Output the [X, Y] coordinate of the center of the cell containing the given text.  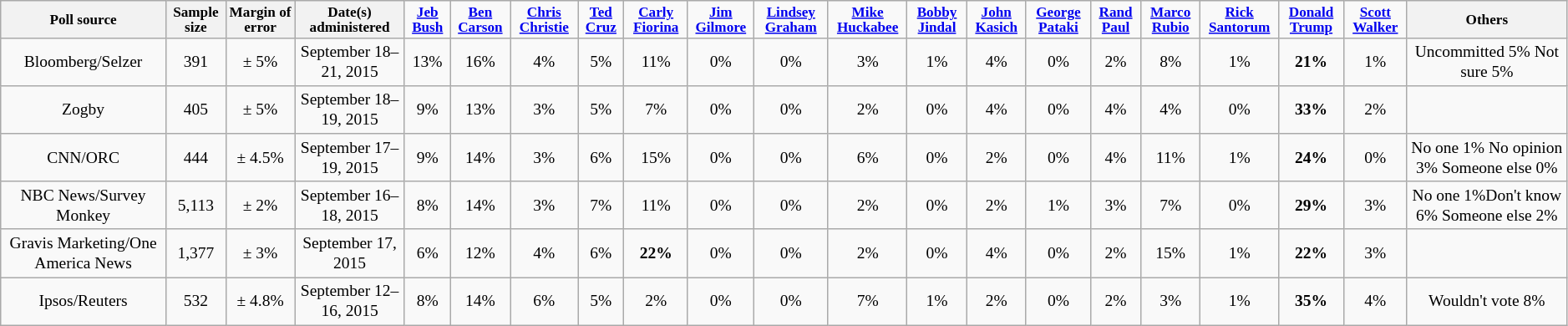
± 2% [260, 206]
Rick Santorum [1240, 19]
Marco Rubio [1170, 19]
Gravis Marketing/One America News [84, 252]
29% [1311, 206]
September 12–16, 2015 [350, 301]
September 17–19, 2015 [350, 157]
33% [1311, 109]
Poll source [84, 19]
NBC News/Survey Monkey [84, 206]
Ipsos/Reuters [84, 301]
Sample size [195, 19]
Bobby Jindal [937, 19]
Mike Huckabee [867, 19]
September 17, 2015 [350, 252]
September 16–18, 2015 [350, 206]
21% [1311, 62]
September 18–19, 2015 [350, 109]
George Pataki [1058, 19]
1,377 [195, 252]
Jim Gilmore [720, 19]
No one 1% No opinion 3% Someone else 0% [1487, 157]
444 [195, 157]
John Kasich [996, 19]
Uncommitted 5% Not sure 5% [1487, 62]
Ted Cruz [601, 19]
CNN/ORC [84, 157]
Rand Paul [1116, 19]
± 4.5% [260, 157]
Wouldn't vote 8% [1487, 301]
405 [195, 109]
5,113 [195, 206]
Others [1487, 19]
No one 1%Don't know 6% Someone else 2% [1487, 206]
Donald Trump [1311, 19]
Zogby [84, 109]
16% [480, 62]
12% [480, 252]
Carly Fiorina [657, 19]
± 3% [260, 252]
24% [1311, 157]
35% [1311, 301]
Bloomberg/Selzer [84, 62]
Scott Walker [1375, 19]
Jeb Bush [428, 19]
Date(s) administered [350, 19]
Chris Christie [545, 19]
Margin of error [260, 19]
Lindsey Graham [790, 19]
Ben Carson [480, 19]
September 18–21, 2015 [350, 62]
391 [195, 62]
532 [195, 301]
± 4.8% [260, 301]
